Return the (X, Y) coordinate for the center point of the cell that contains the specified text.  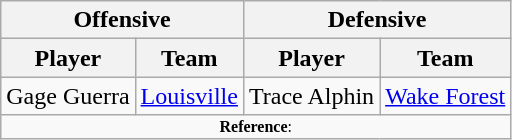
Defensive (376, 20)
Reference: (256, 127)
Offensive (122, 20)
Louisville (189, 96)
Wake Forest (446, 96)
Gage Guerra (68, 96)
Trace Alphin (311, 96)
